Find where the given text appears and provide that cell's center as [X, Y] coordinate. 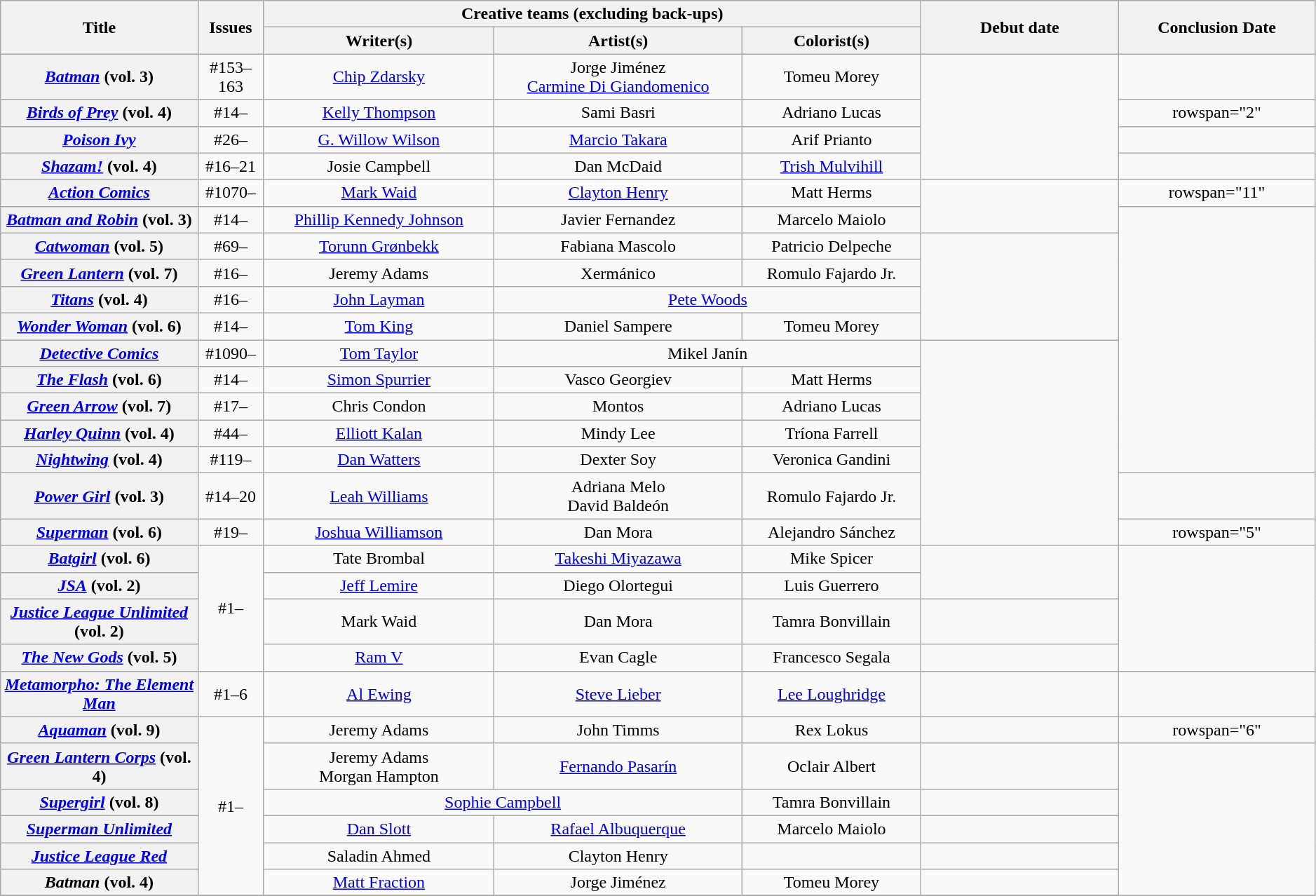
Francesco Segala [832, 658]
Trish Mulvihill [832, 166]
#1070– [231, 193]
Dan McDaid [618, 166]
Simon Spurrier [379, 380]
The Flash (vol. 6) [100, 380]
Superman Unlimited [100, 829]
Arif Prianto [832, 140]
Wonder Woman (vol. 6) [100, 326]
Mindy Lee [618, 433]
Rex Lokus [832, 730]
#69– [231, 246]
Colorist(s) [832, 41]
Birds of Prey (vol. 4) [100, 113]
Kelly Thompson [379, 113]
Lee Loughridge [832, 694]
Creative teams (excluding back-ups) [592, 14]
#17– [231, 407]
Al Ewing [379, 694]
John Layman [379, 299]
Jeff Lemire [379, 585]
Vasco Georgiev [618, 380]
Leah Williams [379, 496]
Superman (vol. 6) [100, 532]
Elliott Kalan [379, 433]
Metamorpho: The Element Man [100, 694]
Tom King [379, 326]
Debut date [1019, 27]
Writer(s) [379, 41]
Artist(s) [618, 41]
#119– [231, 460]
#153–163 [231, 77]
Chip Zdarsky [379, 77]
Conclusion Date [1217, 27]
Matt Fraction [379, 883]
Dexter Soy [618, 460]
Adriana MeloDavid Baldeón [618, 496]
Aquaman (vol. 9) [100, 730]
Pete Woods [708, 299]
Tríona Farrell [832, 433]
#1–6 [231, 694]
rowspan="11" [1217, 193]
Rafael Albuquerque [618, 829]
Torunn Grønbekk [379, 246]
Justice League Unlimited (vol. 2) [100, 621]
Jeremy AdamsMorgan Hampton [379, 766]
JSA (vol. 2) [100, 585]
Action Comics [100, 193]
#14–20 [231, 496]
Luis Guerrero [832, 585]
Diego Olortegui [618, 585]
Mikel Janín [708, 353]
Nightwing (vol. 4) [100, 460]
Phillip Kennedy Johnson [379, 219]
Jorge Jiménez [618, 883]
Veronica Gandini [832, 460]
Steve Lieber [618, 694]
#16–21 [231, 166]
Title [100, 27]
Sami Basri [618, 113]
Takeshi Miyazawa [618, 559]
Josie Campbell [379, 166]
Green Arrow (vol. 7) [100, 407]
Batgirl (vol. 6) [100, 559]
Titans (vol. 4) [100, 299]
Tate Brombal [379, 559]
Patricio Delpeche [832, 246]
Poison Ivy [100, 140]
Marcio Takara [618, 140]
Xermánico [618, 273]
Oclair Albert [832, 766]
Javier Fernandez [618, 219]
Fernando Pasarín [618, 766]
Ram V [379, 658]
Catwoman (vol. 5) [100, 246]
Jorge JiménezCarmine Di Giandomenico [618, 77]
Harley Quinn (vol. 4) [100, 433]
Daniel Sampere [618, 326]
Batman (vol. 4) [100, 883]
#44– [231, 433]
Green Lantern Corps (vol. 4) [100, 766]
G. Willow Wilson [379, 140]
rowspan="2" [1217, 113]
Power Girl (vol. 3) [100, 496]
Chris Condon [379, 407]
Alejandro Sánchez [832, 532]
Mike Spicer [832, 559]
rowspan="5" [1217, 532]
Montos [618, 407]
#26– [231, 140]
Shazam! (vol. 4) [100, 166]
Justice League Red [100, 856]
Dan Watters [379, 460]
rowspan="6" [1217, 730]
John Timms [618, 730]
Sophie Campbell [503, 802]
#19– [231, 532]
Detective Comics [100, 353]
Supergirl (vol. 8) [100, 802]
Fabiana Mascolo [618, 246]
Dan Slott [379, 829]
Batman and Robin (vol. 3) [100, 219]
Joshua Williamson [379, 532]
Tom Taylor [379, 353]
Batman (vol. 3) [100, 77]
Saladin Ahmed [379, 856]
The New Gods (vol. 5) [100, 658]
Green Lantern (vol. 7) [100, 273]
Evan Cagle [618, 658]
Issues [231, 27]
#1090– [231, 353]
